Search for the cell housing the specified text and yield its (x, y) center coordinate. 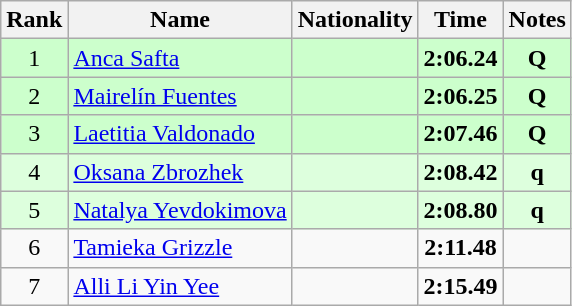
Anca Safta (180, 58)
Notes (537, 20)
Oksana Zbrozhek (180, 172)
2:08.80 (460, 210)
1 (34, 58)
Name (180, 20)
Natalya Yevdokimova (180, 210)
6 (34, 248)
Rank (34, 20)
Time (460, 20)
2:06.25 (460, 96)
2:07.46 (460, 134)
2:06.24 (460, 58)
2:15.49 (460, 286)
7 (34, 286)
Alli Li Yin Yee (180, 286)
Mairelín Fuentes (180, 96)
2 (34, 96)
2:11.48 (460, 248)
3 (34, 134)
Tamieka Grizzle (180, 248)
4 (34, 172)
Laetitia Valdonado (180, 134)
Nationality (355, 20)
2:08.42 (460, 172)
5 (34, 210)
